For the text-containing cell, return its midpoint in [X, Y] coordinate format. 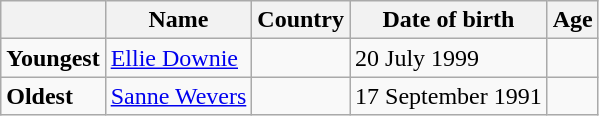
Age [572, 20]
Date of birth [449, 20]
Country [301, 20]
Name [178, 20]
17 September 1991 [449, 96]
Ellie Downie [178, 58]
20 July 1999 [449, 58]
Oldest [53, 96]
Youngest [53, 58]
Sanne Wevers [178, 96]
